Scan for the cell matching the given text and deliver its [x, y] coordinate at center. 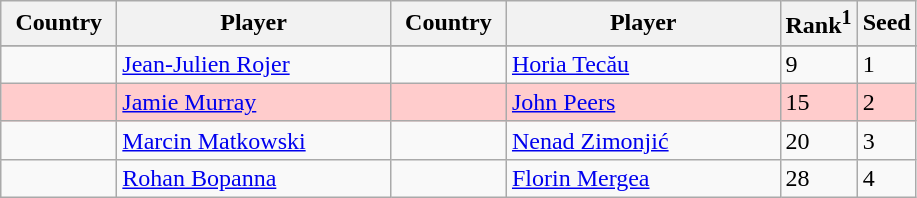
Seed [886, 24]
John Peers [643, 102]
2 [886, 102]
Horia Tecău [643, 64]
Jamie Murray [254, 102]
Rank1 [818, 24]
15 [818, 102]
1 [886, 64]
9 [818, 64]
4 [886, 178]
Jean-Julien Rojer [254, 64]
Florin Mergea [643, 178]
20 [818, 140]
Nenad Zimonjić [643, 140]
3 [886, 140]
Rohan Bopanna [254, 178]
Marcin Matkowski [254, 140]
28 [818, 178]
